Identify which cell holds the provided text, then report its [X, Y] central coordinate. 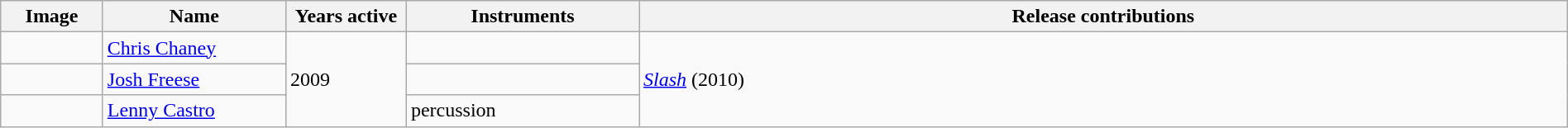
Instruments [523, 17]
Image [52, 17]
Chris Chaney [194, 48]
Name [194, 17]
Josh Freese [194, 79]
Lenny Castro [194, 111]
Slash (2010) [1103, 79]
percussion [523, 111]
Release contributions [1103, 17]
2009 [346, 79]
Years active [346, 17]
